Return the [x, y] coordinate for the center point of the cell that contains the specified text.  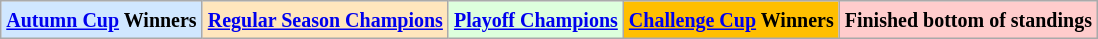
Challenge Cup Winners [731, 20]
Finished bottom of standings [968, 20]
Regular Season Champions [325, 20]
Autumn Cup Winners [102, 20]
Playoff Champions [536, 20]
